Extract the (x, y) coordinate from the center of the cell holding the provided text.  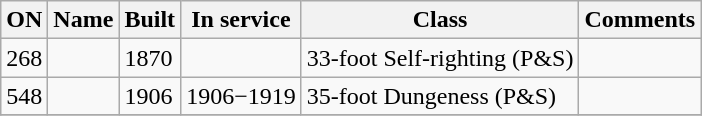
33-foot Self-righting (P&S) (440, 58)
Class (440, 20)
Name (84, 20)
1906−1919 (242, 96)
1870 (150, 58)
ON (24, 20)
In service (242, 20)
Comments (640, 20)
1906 (150, 96)
268 (24, 58)
548 (24, 96)
Built (150, 20)
35-foot Dungeness (P&S) (440, 96)
